Scan for the cell matching the given text and deliver its [x, y] coordinate at center. 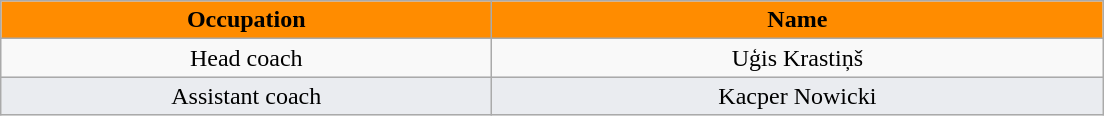
Assistant coach [246, 96]
Occupation [246, 20]
Uģis Krastiņš [798, 58]
Kacper Nowicki [798, 96]
Head coach [246, 58]
Name [798, 20]
